Determine the [X, Y] coordinate at the center of the cell enclosing the given text.  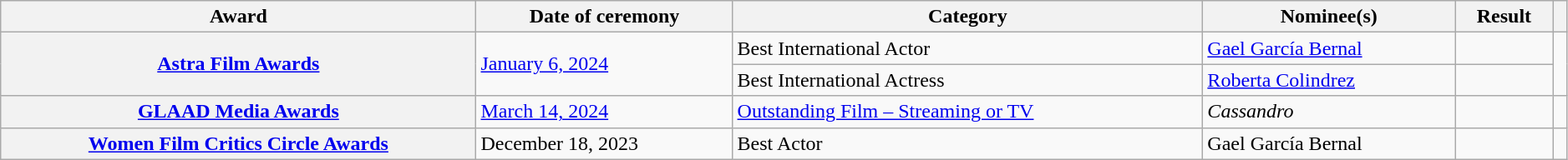
Astra Film Awards [239, 64]
March 14, 2024 [605, 112]
Date of ceremony [605, 17]
Nominee(s) [1329, 17]
Category [967, 17]
January 6, 2024 [605, 64]
Best International Actor [967, 48]
Cassandro [1329, 112]
Women Film Critics Circle Awards [239, 143]
Roberta Colindrez [1329, 80]
Best Actor [967, 143]
Best International Actress [967, 80]
GLAAD Media Awards [239, 112]
Result [1504, 17]
December 18, 2023 [605, 143]
Award [239, 17]
Outstanding Film – Streaming or TV [967, 112]
